Output the [X, Y] coordinate of the center of the cell containing the given text.  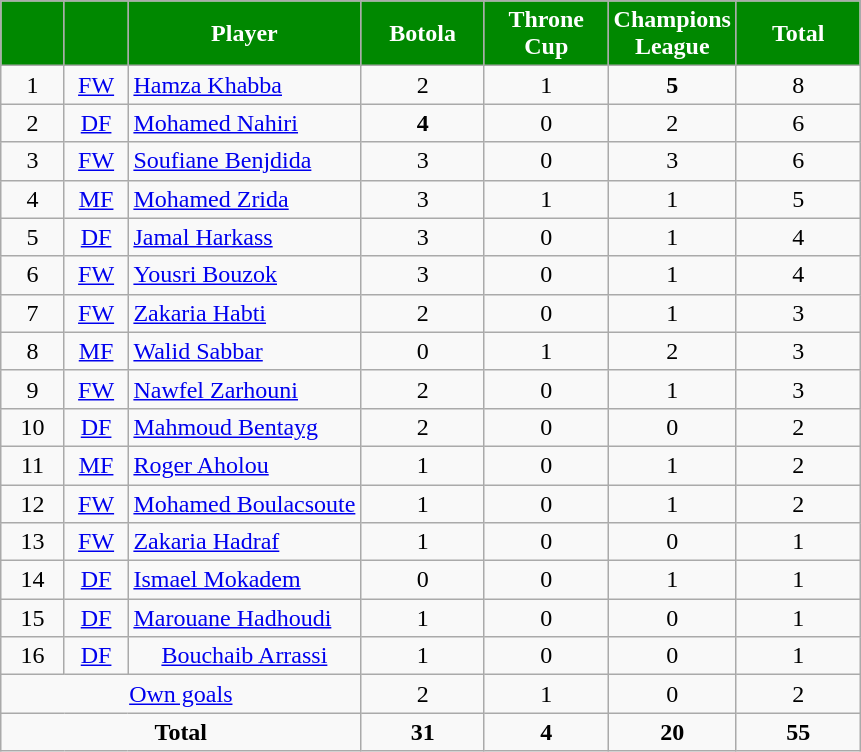
Roger Aholou [244, 465]
13 [33, 542]
16 [33, 656]
Player [244, 34]
Ismael Mokadem [244, 580]
Zakaria Hadraf [244, 542]
9 [33, 389]
15 [33, 618]
Nawfel Zarhouni [244, 389]
Botola [423, 34]
Marouane Hadhoudi [244, 618]
Bouchaib Arrassi [244, 656]
Zakaria Habti [244, 313]
Mohamed Boulacsoute [244, 503]
Mohamed Nahiri [244, 123]
Champions League [672, 34]
Soufiane Benjdida [244, 161]
Yousri Bouzok [244, 275]
Walid Sabbar [244, 351]
11 [33, 465]
31 [423, 732]
14 [33, 580]
20 [672, 732]
12 [33, 503]
55 [798, 732]
Own goals [181, 694]
Mahmoud Bentayg [244, 427]
Mohamed Zrida [244, 199]
7 [33, 313]
Hamza Khabba [244, 85]
Jamal Harkass [244, 237]
10 [33, 427]
Throne Cup [546, 34]
